From the cell containing the given text, extract its center point as [X, Y] coordinate. 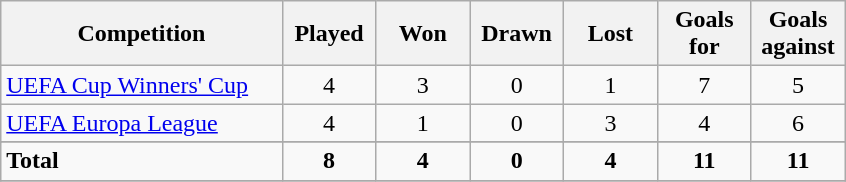
Total [142, 161]
Goalsagainst [798, 34]
6 [798, 123]
UEFA Cup Winners' Cup [142, 85]
Played [329, 34]
5 [798, 85]
8 [329, 161]
Drawn [517, 34]
Goalsfor [704, 34]
Lost [611, 34]
Won [423, 34]
UEFA Europa League [142, 123]
7 [704, 85]
Competition [142, 34]
